Identify which cell holds the provided text, then report its (X, Y) central coordinate. 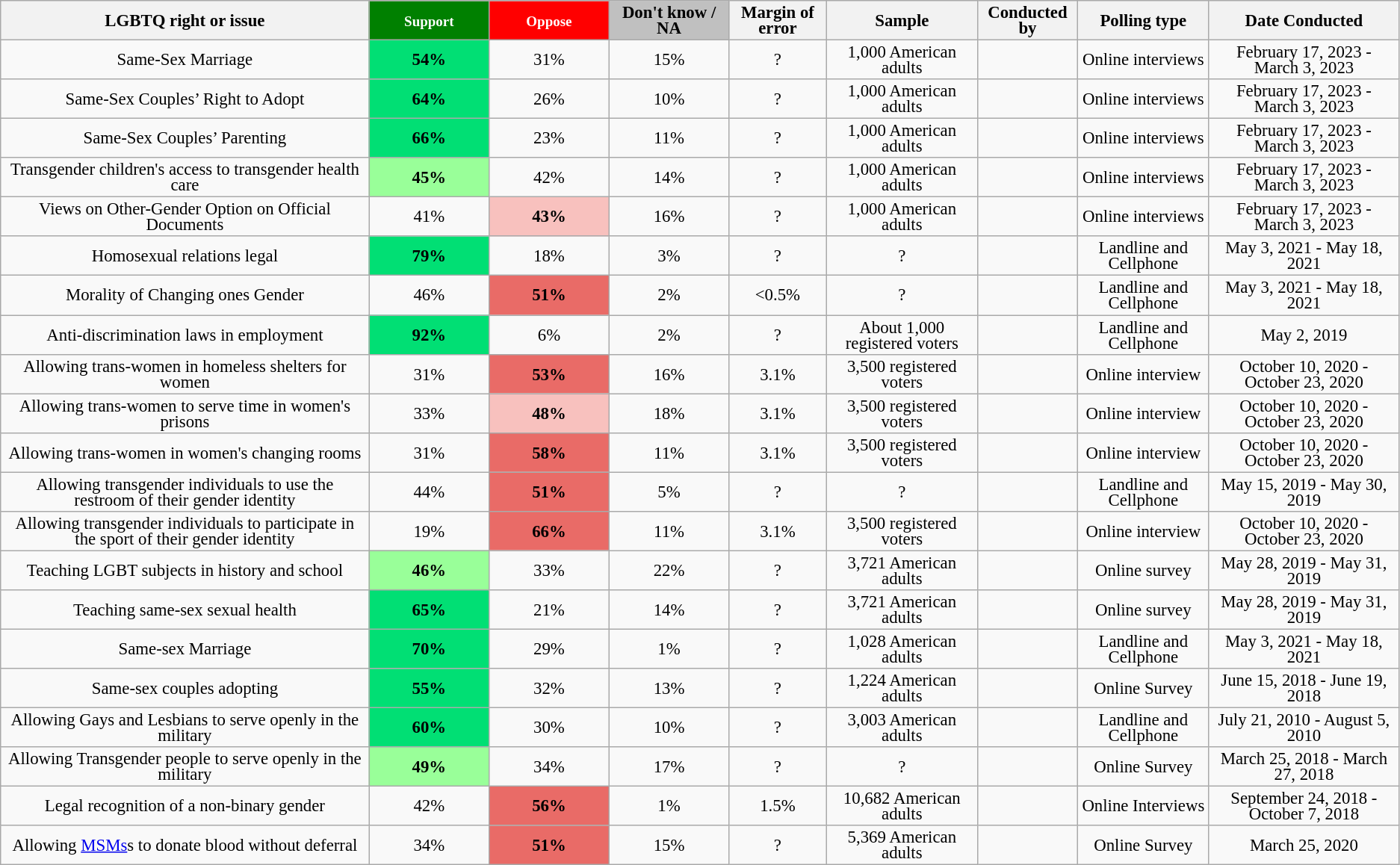
23% (550, 139)
92% (429, 335)
21% (550, 610)
About 1,000 registered voters (902, 335)
79% (429, 255)
Polling type (1143, 21)
53% (550, 373)
Legal recognition of a non-binary gender (185, 807)
Margin of error (778, 21)
29% (550, 648)
19% (429, 532)
65% (429, 610)
3% (669, 255)
48% (550, 414)
Allowing trans-women in women's changing rooms (185, 453)
64% (429, 99)
Anti-discrimination laws in employment (185, 335)
56% (550, 807)
Same-sex couples adopting (185, 689)
May 15, 2019 - May 30, 2019 (1304, 492)
March 25, 2020 (1304, 846)
17% (669, 766)
44% (429, 492)
Sample (902, 21)
5% (669, 492)
10,682 American adults (902, 807)
6% (550, 335)
Allowing trans-women in homeless shelters for women (185, 373)
Morality of Changing ones Gender (185, 296)
Same-Sex Couples’ Parenting (185, 139)
45% (429, 178)
Homosexual relations legal (185, 255)
5,369 American adults (902, 846)
1,224 American adults (902, 689)
41% (429, 217)
Teaching same-sex sexual health (185, 610)
22% (669, 571)
May 2, 2019 (1304, 335)
Date Conducted (1304, 21)
LGBTQ right or issue (185, 21)
60% (429, 728)
Transgender children's access to transgender health care (185, 178)
Allowing transgender individuals to use the restroom of their gender identity (185, 492)
Don't know / NA (669, 21)
Same-Sex Marriage (185, 60)
Allowing transgender individuals to participate in the sport of their gender identity (185, 532)
32% (550, 689)
Conducted by (1028, 21)
July 21, 2010 - August 5, 2010 (1304, 728)
Teaching LGBT subjects in history and school (185, 571)
Allowing trans-women to serve time in women's prisons (185, 414)
September 24, 2018 - October 7, 2018 (1304, 807)
June 15, 2018 - June 19, 2018 (1304, 689)
13% (669, 689)
55% (429, 689)
58% (550, 453)
Oppose (550, 21)
March 25, 2018 - March 27, 2018 (1304, 766)
70% (429, 648)
Online Interviews (1143, 807)
54% (429, 60)
Allowing Transgender people to serve openly in the military (185, 766)
Allowing MSMss to donate blood without deferral (185, 846)
1.5% (778, 807)
<0.5% (778, 296)
Same-Sex Couples’ Right to Adopt (185, 99)
Views on Other-Gender Option on Official Documents (185, 217)
43% (550, 217)
26% (550, 99)
Allowing Gays and Lesbians to serve openly in the military (185, 728)
49% (429, 766)
30% (550, 728)
Support (429, 21)
3,003 American adults (902, 728)
Same-sex Marriage (185, 648)
1,028 American adults (902, 648)
